Scan for the cell matching the given text and deliver its (X, Y) coordinate at center. 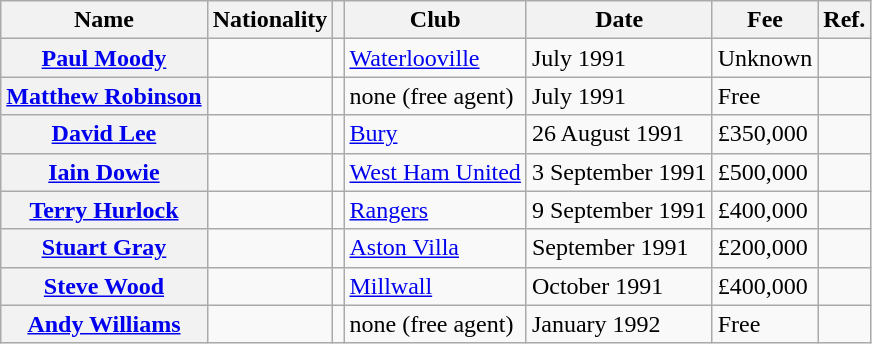
Waterlooville (435, 58)
9 September 1991 (619, 210)
Name (104, 20)
£200,000 (765, 248)
Steve Wood (104, 286)
Bury (435, 134)
Paul Moody (104, 58)
Ref. (844, 20)
Rangers (435, 210)
Stuart Gray (104, 248)
26 August 1991 (619, 134)
September 1991 (619, 248)
David Lee (104, 134)
Andy Williams (104, 324)
Date (619, 20)
Aston Villa (435, 248)
Iain Dowie (104, 172)
Fee (765, 20)
Club (435, 20)
January 1992 (619, 324)
Unknown (765, 58)
West Ham United (435, 172)
Nationality (270, 20)
£500,000 (765, 172)
October 1991 (619, 286)
Millwall (435, 286)
Terry Hurlock (104, 210)
Matthew Robinson (104, 96)
£350,000 (765, 134)
3 September 1991 (619, 172)
